Output the (x, y) coordinate of the center of the cell containing the given text.  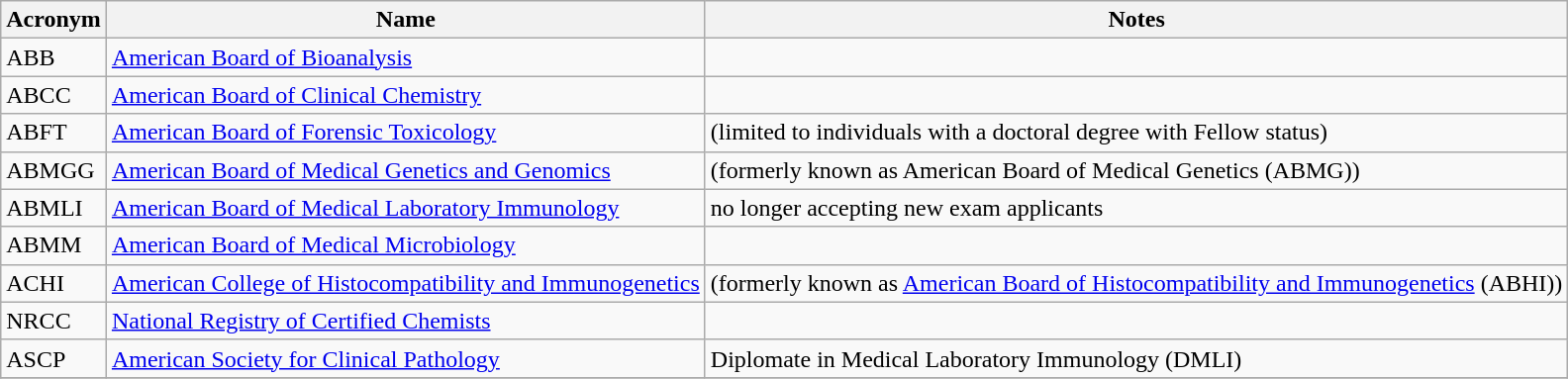
ABB (53, 57)
(limited to individuals with a doctoral degree with Fellow status) (1136, 133)
ABFT (53, 133)
Diplomate in Medical Laboratory Immunology (DMLI) (1136, 358)
American Board of Clinical Chemistry (406, 95)
no longer accepting new exam applicants (1136, 208)
ABCC (53, 95)
Notes (1136, 20)
National Registry of Certified Chemists (406, 321)
American College of Histocompatibility and Immunogenetics (406, 283)
(formerly known as American Board of Medical Genetics (ABMG)) (1136, 170)
ACHI (53, 283)
Name (406, 20)
ABMM (53, 245)
Acronym (53, 20)
American Society for Clinical Pathology (406, 358)
American Board of Medical Laboratory Immunology (406, 208)
ABMLI (53, 208)
(formerly known as American Board of Histocompatibility and Immunogenetics (ABHI)) (1136, 283)
ABMGG (53, 170)
NRCC (53, 321)
American Board of Bioanalysis (406, 57)
ASCP (53, 358)
American Board of Medical Genetics and Genomics (406, 170)
American Board of Forensic Toxicology (406, 133)
American Board of Medical Microbiology (406, 245)
